For the text-containing cell, return its midpoint in (X, Y) coordinate format. 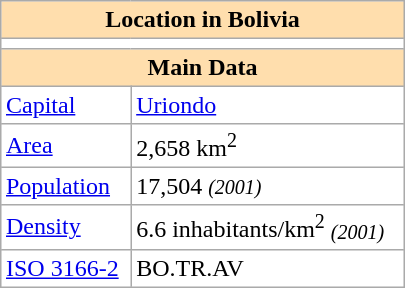
Population (66, 187)
Density (66, 227)
BO.TR.AV (268, 268)
ISO 3166-2 (66, 268)
2,658 km2 (268, 146)
6.6 inhabitants/km2 (2001) (268, 227)
Uriondo (268, 105)
Location in Bolivia (203, 20)
17,504 (2001) (268, 187)
Main Data (203, 68)
Capital (66, 105)
Area (66, 146)
